Identify which cell holds the provided text, then report its [x, y] central coordinate. 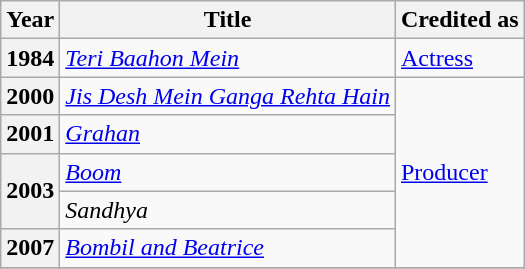
2000 [30, 96]
Actress [460, 58]
Producer [460, 172]
Year [30, 20]
1984 [30, 58]
Boom [228, 172]
2003 [30, 191]
Credited as [460, 20]
Sandhya [228, 210]
Title [228, 20]
Jis Desh Mein Ganga Rehta Hain [228, 96]
2001 [30, 134]
Teri Baahon Mein [228, 58]
Bombil and Beatrice [228, 248]
Grahan [228, 134]
2007 [30, 248]
